Pinpoint the cell where the given text exists, returning its (x, y) midpoint coordinate. 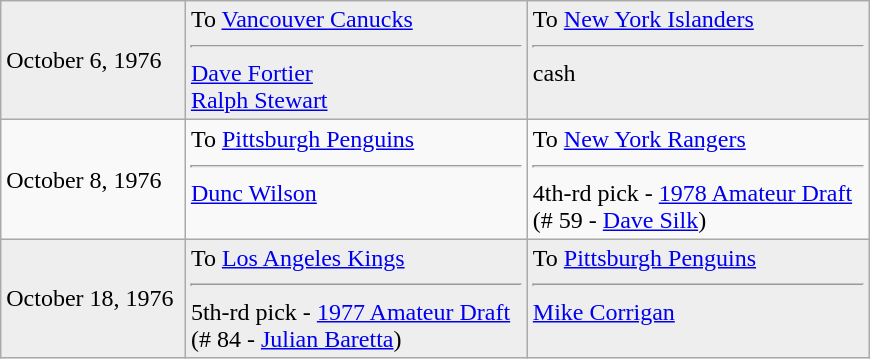
To New York Rangers4th-rd pick - 1978 Amateur Draft(# 59 - Dave Silk) (698, 180)
October 8, 1976 (94, 180)
October 18, 1976 (94, 298)
To Vancouver CanucksDave FortierRalph Stewart (356, 60)
October 6, 1976 (94, 60)
To Pittsburgh PenguinsDunc Wilson (356, 180)
To New York Islanderscash (698, 60)
To Los Angeles Kings5th-rd pick - 1977 Amateur Draft(# 84 - Julian Baretta) (356, 298)
To Pittsburgh PenguinsMike Corrigan (698, 298)
